From the cell containing the given text, extract its center point as [x, y] coordinate. 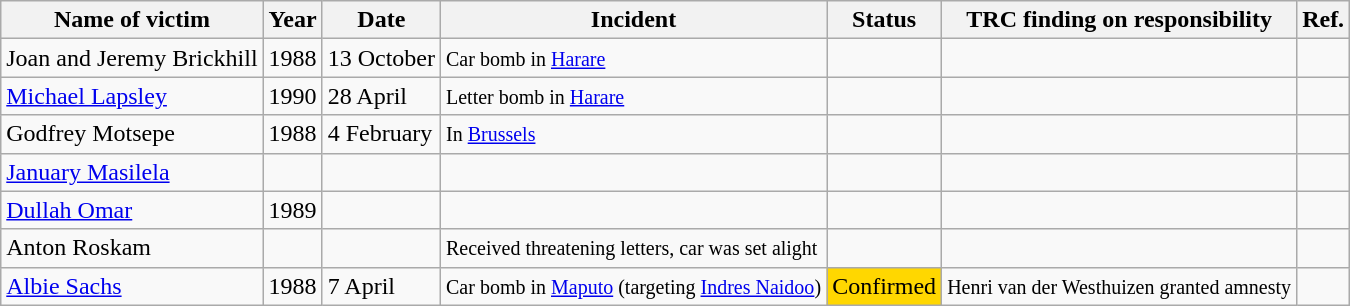
Henri van der Westhuizen granted amnesty [1120, 286]
Ref. [1324, 20]
Date [381, 20]
TRC finding on responsibility [1120, 20]
Name of victim [132, 20]
Michael Lapsley [132, 96]
Dullah Omar [132, 210]
7 April [381, 286]
January Masilela [132, 172]
In Brussels [634, 134]
28 April [381, 96]
4 February [381, 134]
1989 [292, 210]
Status [884, 20]
Confirmed [884, 286]
Anton Roskam [132, 248]
Godfrey Motsepe [132, 134]
Car bomb in Maputo (targeting Indres Naidoo) [634, 286]
Incident [634, 20]
Letter bomb in Harare [634, 96]
1990 [292, 96]
Received threatening letters, car was set alight [634, 248]
Albie Sachs [132, 286]
Joan and Jeremy Brickhill [132, 58]
Car bomb in Harare [634, 58]
13 October [381, 58]
Year [292, 20]
